Search for the cell housing the specified text and yield its (x, y) center coordinate. 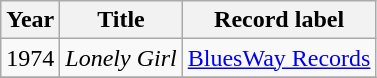
Year (30, 20)
1974 (30, 58)
Lonely Girl (121, 58)
BluesWay Records (279, 58)
Title (121, 20)
Record label (279, 20)
